Identify which cell holds the provided text, then report its [x, y] central coordinate. 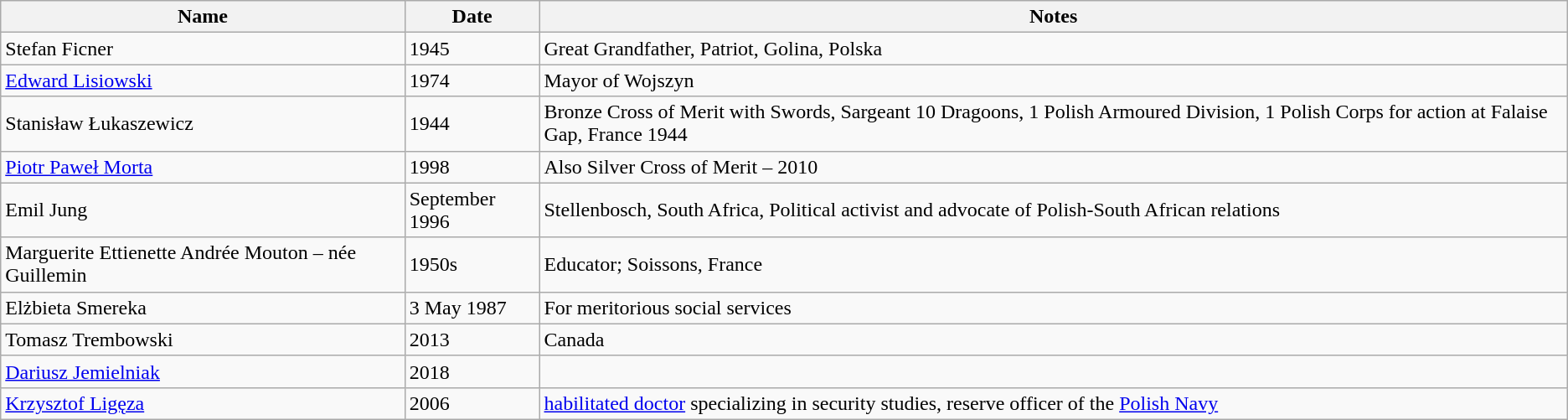
Elżbieta Smereka [203, 308]
For meritorious social services [1054, 308]
1974 [472, 80]
3 May 1987 [472, 308]
Tomasz Trembowski [203, 340]
Marguerite Ettienette Andrée Mouton – née Guillemin [203, 265]
Bronze Cross of Merit with Swords, Sargeant 10 Dragoons, 1 Polish Armoured Division, 1 Polish Corps for action at Falaise Gap, France 1944 [1054, 124]
Krzysztof Ligęza [203, 403]
2006 [472, 403]
Date [472, 17]
Notes [1054, 17]
1944 [472, 124]
Stefan Ficner [203, 49]
Piotr Paweł Morta [203, 167]
2013 [472, 340]
1998 [472, 167]
Dariusz Jemielniak [203, 371]
habilitated doctor specializing in security studies, reserve officer of the Polish Navy [1054, 403]
Stanisław Łukaszewicz [203, 124]
Name [203, 17]
Educator; Soissons, France [1054, 265]
Stellenbosch, South Africa, Political activist and advocate of Polish-South African relations [1054, 210]
2018 [472, 371]
September 1996 [472, 210]
Emil Jung [203, 210]
1950s [472, 265]
Great Grandfather, Patriot, Golina, Polska [1054, 49]
Canada [1054, 340]
1945 [472, 49]
Edward Lisiowski [203, 80]
Also Silver Cross of Merit – 2010 [1054, 167]
Mayor of Wojszyn [1054, 80]
